Extract the (x, y) coordinate from the center of the cell holding the provided text.  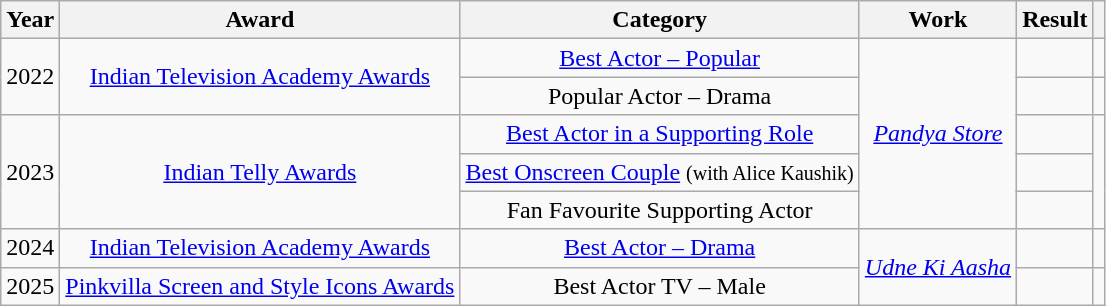
Best Actor – Drama (660, 248)
Fan Favourite Supporting Actor (660, 210)
Best Actor TV – Male (660, 286)
Indian Telly Awards (260, 172)
Year (30, 20)
Pandya Store (938, 134)
2024 (30, 248)
2025 (30, 286)
Work (938, 20)
Udne Ki Aasha (938, 267)
Best Onscreen Couple (with Alice Kaushik) (660, 172)
Category (660, 20)
Best Actor – Popular (660, 58)
Pinkvilla Screen and Style Icons Awards (260, 286)
2023 (30, 172)
2022 (30, 77)
Award (260, 20)
Popular Actor – Drama (660, 96)
Best Actor in a Supporting Role (660, 134)
Result (1055, 20)
